From the cell containing the given text, extract its center point as [X, Y] coordinate. 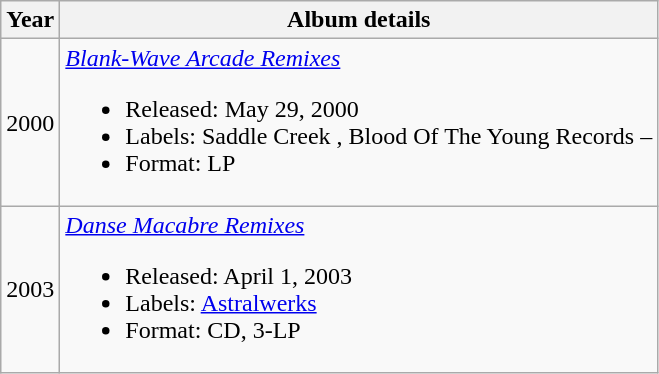
Year [30, 20]
Danse Macabre RemixesReleased: April 1, 2003Labels: Astralwerks Format: CD, 3-LP [359, 290]
2003 [30, 290]
2000 [30, 122]
Blank-Wave Arcade RemixesReleased: May 29, 2000Labels: Saddle Creek , Blood Of The Young Records – Format: LP [359, 122]
Album details [359, 20]
